For the text-containing cell, return its midpoint in [X, Y] coordinate format. 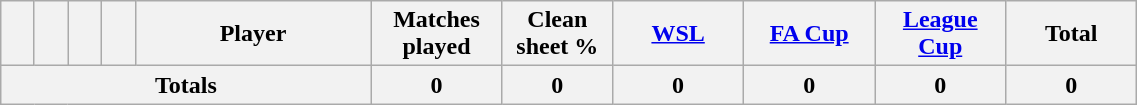
Matches played [436, 34]
League Cup [940, 34]
Clean sheet % [558, 34]
WSL [678, 34]
FA Cup [810, 34]
Total [1072, 34]
Player [253, 34]
Totals [186, 85]
